Pinpoint the cell where the given text exists, returning its (x, y) midpoint coordinate. 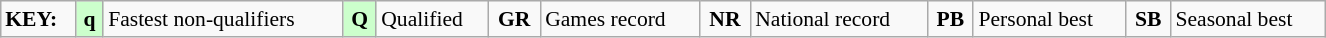
Personal best (1049, 19)
PB (950, 19)
Seasonal best (1248, 19)
Q (360, 19)
Games record (620, 19)
National record (838, 19)
Qualified (432, 19)
SB (1148, 19)
NR (725, 19)
GR (514, 19)
KEY: (38, 19)
q (90, 19)
Fastest non-qualifiers (223, 19)
